Identify which cell holds the provided text, then report its [X, Y] central coordinate. 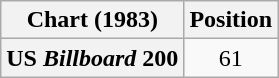
Position [231, 20]
Chart (1983) [92, 20]
US Billboard 200 [92, 58]
61 [231, 58]
